For the text-containing cell, return its midpoint in [x, y] coordinate format. 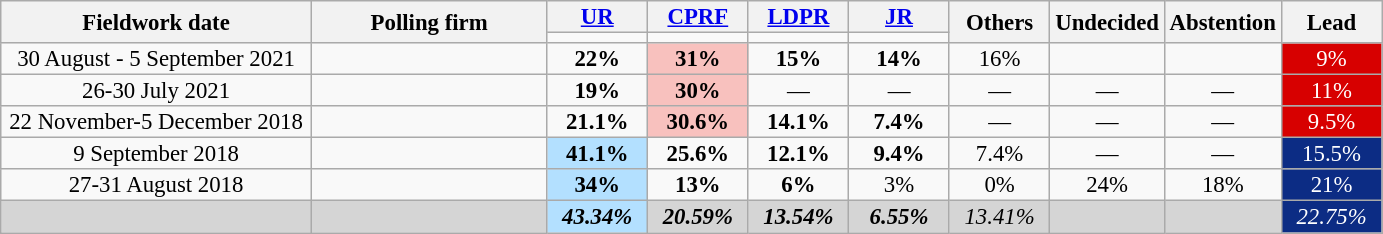
18% [1222, 186]
13% [698, 186]
30 August - 5 September 2021 [156, 59]
15% [798, 59]
15.5% [1332, 154]
3% [900, 186]
Abstention [1222, 22]
9 September 2018 [156, 154]
UR [598, 17]
11% [1332, 91]
9.5% [1332, 122]
13.41% [1000, 217]
Others [1000, 22]
19% [598, 91]
14.1% [798, 122]
9% [1332, 59]
13.54% [798, 217]
Polling firm [429, 22]
26-30 July 2021 [156, 91]
Undecided [1107, 22]
CPRF [698, 17]
9.4% [900, 154]
43.34% [598, 217]
16% [1000, 59]
21% [1332, 186]
22% [598, 59]
0% [1000, 186]
30.6% [698, 122]
34% [598, 186]
6.55% [900, 217]
22 November-5 December 2018 [156, 122]
25.6% [698, 154]
27-31 August 2018 [156, 186]
22.75% [1332, 217]
JR [900, 17]
30% [698, 91]
21.1% [598, 122]
24% [1107, 186]
12.1% [798, 154]
Fieldwork date [156, 22]
Lead [1332, 22]
14% [900, 59]
6% [798, 186]
31% [698, 59]
20.59% [698, 217]
41.1% [598, 154]
LDPR [798, 17]
